Identify which cell holds the provided text, then report its (X, Y) central coordinate. 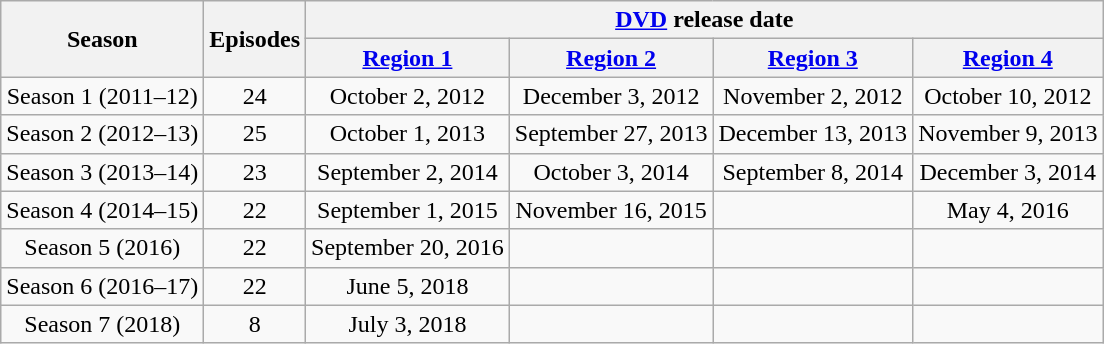
8 (255, 324)
Season 2 (2012–13) (102, 134)
Season 7 (2018) (102, 324)
October 1, 2013 (408, 134)
October 2, 2012 (408, 96)
September 20, 2016 (408, 248)
Season 5 (2016) (102, 248)
September 8, 2014 (813, 172)
DVD release date (704, 20)
Season 1 (2011–12) (102, 96)
December 13, 2013 (813, 134)
25 (255, 134)
December 3, 2012 (611, 96)
Region 1 (408, 58)
September 2, 2014 (408, 172)
November 16, 2015 (611, 210)
Region 3 (813, 58)
Season 6 (2016–17) (102, 286)
Season 4 (2014–15) (102, 210)
23 (255, 172)
June 5, 2018 (408, 286)
24 (255, 96)
Episodes (255, 39)
Season (102, 39)
September 1, 2015 (408, 210)
October 10, 2012 (1008, 96)
December 3, 2014 (1008, 172)
May 4, 2016 (1008, 210)
July 3, 2018 (408, 324)
September 27, 2013 (611, 134)
Region 2 (611, 58)
October 3, 2014 (611, 172)
November 9, 2013 (1008, 134)
November 2, 2012 (813, 96)
Season 3 (2013–14) (102, 172)
Region 4 (1008, 58)
